Locate the cell with the specified text and output its (X, Y) center coordinate. 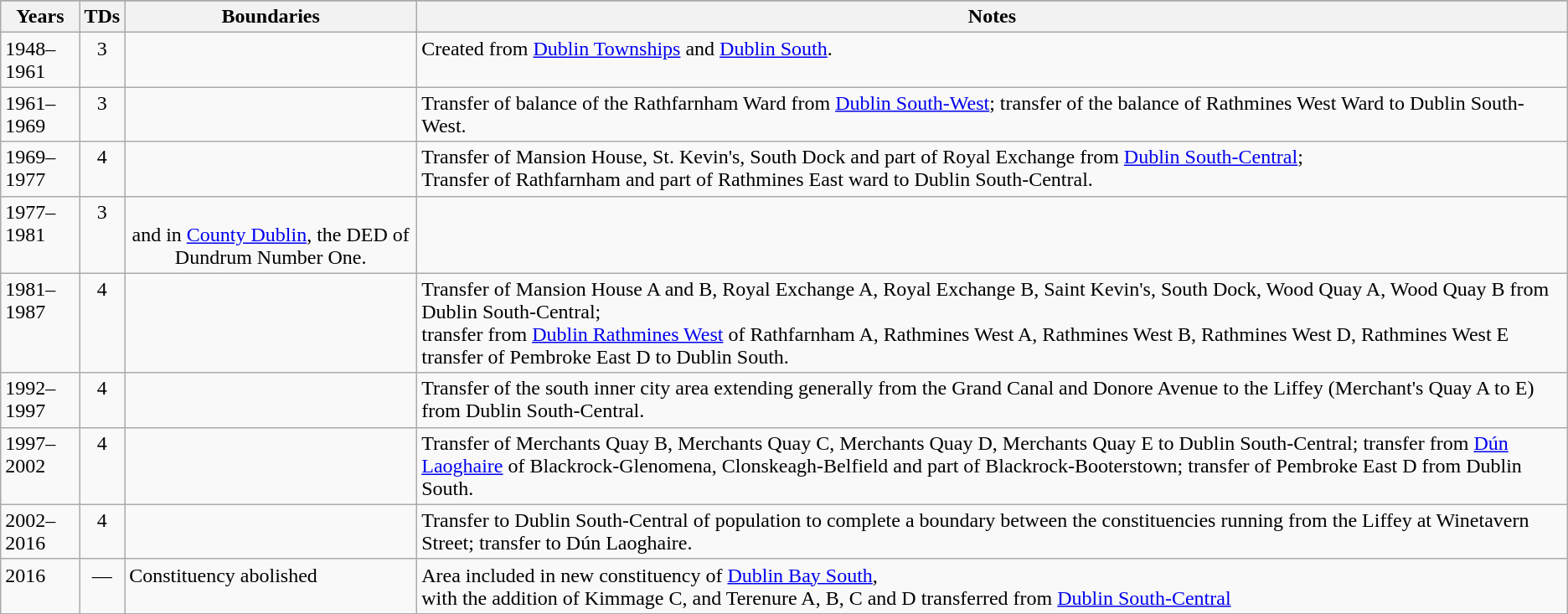
1997–2002 (40, 466)
Years (40, 17)
1948–1961 (40, 60)
Boundaries (271, 17)
TDs (102, 17)
and in County Dublin, the DED of Dundrum Number One. (271, 235)
1961–1969 (40, 114)
1992–1997 (40, 400)
Transfer of balance of the Rathfarnham Ward from Dublin South-West; transfer of the balance of Rathmines West Ward to Dublin South-West. (993, 114)
1969–1977 (40, 169)
1981–1987 (40, 323)
2002–2016 (40, 531)
2016 (40, 586)
Notes (993, 17)
Constituency abolished (271, 586)
1977–1981 (40, 235)
— (102, 586)
Created from Dublin Townships and Dublin South. (993, 60)
